Detect which cell encompasses the target text, then output its [x, y] center coordinate. 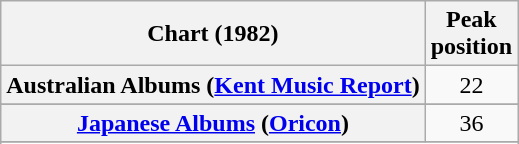
Japanese Albums (Oricon) [213, 123]
22 [471, 85]
Peakposition [471, 34]
Chart (1982) [213, 34]
Australian Albums (Kent Music Report) [213, 85]
36 [471, 123]
